From the cell containing the given text, extract its center point as [X, Y] coordinate. 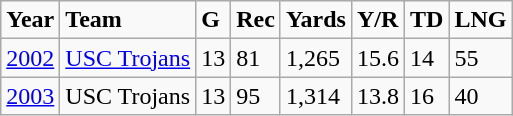
40 [480, 96]
55 [480, 58]
2002 [30, 58]
Rec [256, 20]
13.8 [378, 96]
2003 [30, 96]
Y/R [378, 20]
TD [427, 20]
Year [30, 20]
LNG [480, 20]
Team [128, 20]
16 [427, 96]
G [214, 20]
Yards [316, 20]
1,314 [316, 96]
95 [256, 96]
15.6 [378, 58]
1,265 [316, 58]
14 [427, 58]
81 [256, 58]
